For the text-containing cell, return its midpoint in [x, y] coordinate format. 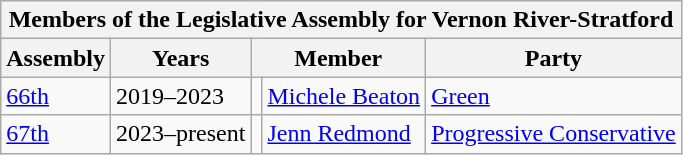
Members of the Legislative Assembly for Vernon River-Stratford [342, 20]
2019–2023 [180, 96]
Member [338, 58]
66th [56, 96]
Green [554, 96]
Party [554, 58]
Assembly [56, 58]
2023–present [180, 134]
67th [56, 134]
Progressive Conservative [554, 134]
Years [180, 58]
Michele Beaton [344, 96]
Jenn Redmond [344, 134]
